Scan for the cell matching the given text and deliver its [x, y] coordinate at center. 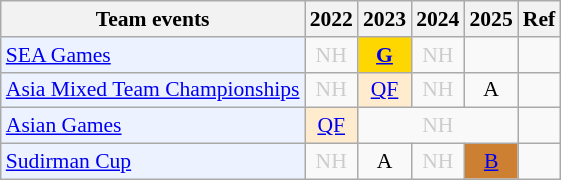
2023 [384, 19]
Asian Games [153, 126]
2022 [332, 19]
Ref [539, 19]
Sudirman Cup [153, 162]
Asia Mixed Team Championships [153, 90]
G [384, 55]
Team events [153, 19]
B [490, 162]
2025 [490, 19]
SEA Games [153, 55]
2024 [438, 19]
